Search for the cell housing the specified text and yield its [X, Y] center coordinate. 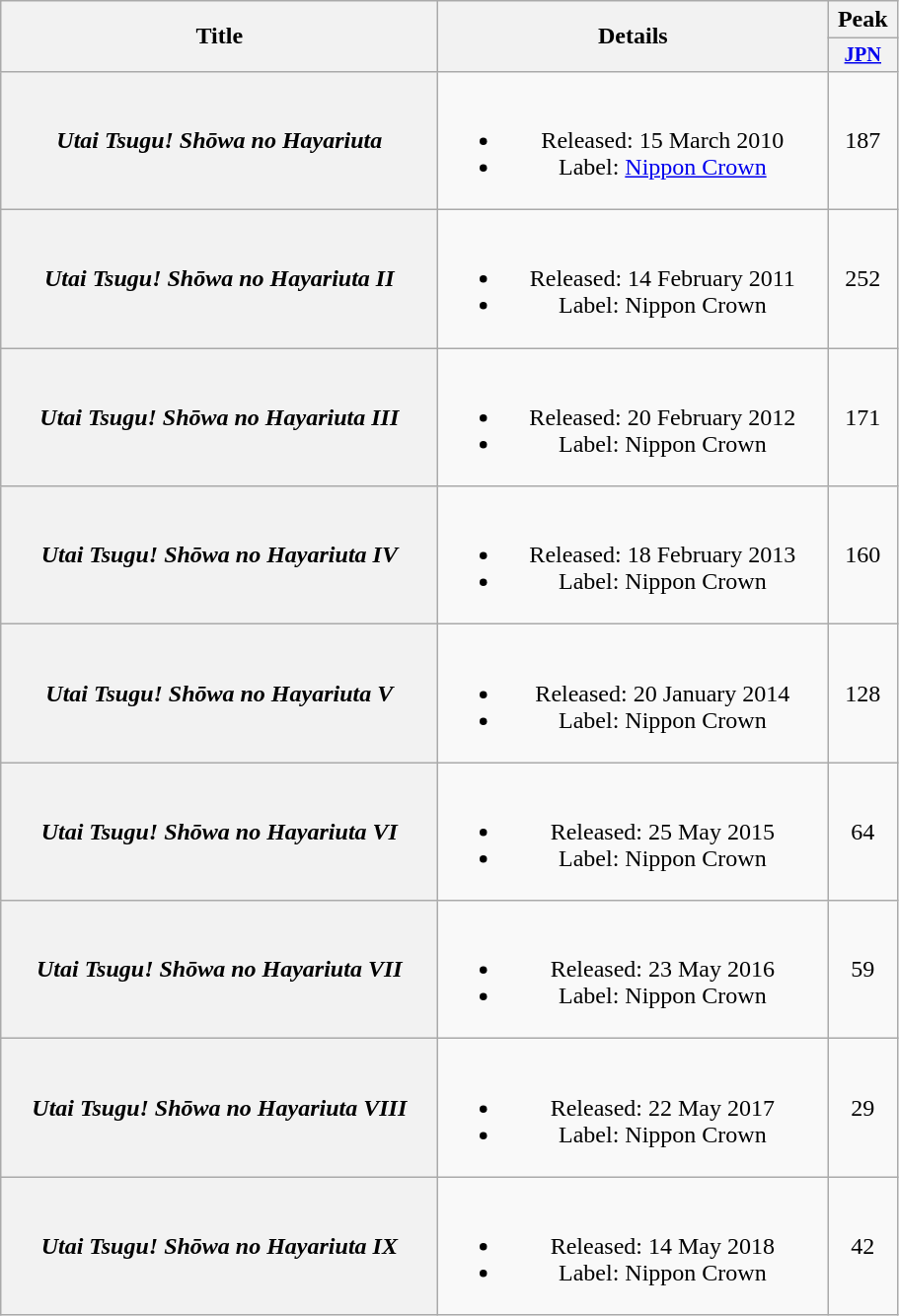
Utai Tsugu! Shōwa no Hayariuta IV [219, 555]
Released: 23 May 2016Label: Nippon Crown [634, 970]
Released: 15 March 2010Label: Nippon Crown [634, 140]
64 [862, 832]
Released: 20 January 2014Label: Nippon Crown [634, 694]
171 [862, 417]
Released: 14 February 2011Label: Nippon Crown [634, 279]
Released: 14 May 2018Label: Nippon Crown [634, 1246]
Utai Tsugu! Shōwa no Hayariuta VII [219, 970]
160 [862, 555]
Utai Tsugu! Shōwa no Hayariuta V [219, 694]
128 [862, 694]
Peak [862, 20]
Released: 20 February 2012Label: Nippon Crown [634, 417]
Utai Tsugu! Shōwa no Hayariuta IX [219, 1246]
Utai Tsugu! Shōwa no Hayariuta VI [219, 832]
Utai Tsugu! Shōwa no Hayariuta II [219, 279]
42 [862, 1246]
Title [219, 37]
Details [634, 37]
JPN [862, 55]
187 [862, 140]
Released: 18 February 2013Label: Nippon Crown [634, 555]
Released: 25 May 2015Label: Nippon Crown [634, 832]
252 [862, 279]
Utai Tsugu! Shōwa no Hayariuta VIII [219, 1108]
29 [862, 1108]
Released: 22 May 2017Label: Nippon Crown [634, 1108]
59 [862, 970]
Utai Tsugu! Shōwa no Hayariuta III [219, 417]
Utai Tsugu! Shōwa no Hayariuta [219, 140]
